Return the [X, Y] coordinate for the center point of the cell that contains the specified text.  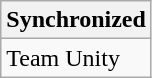
Team Unity [76, 58]
Synchronized [76, 20]
